Return the (x, y) coordinate for the center point of the cell that contains the specified text.  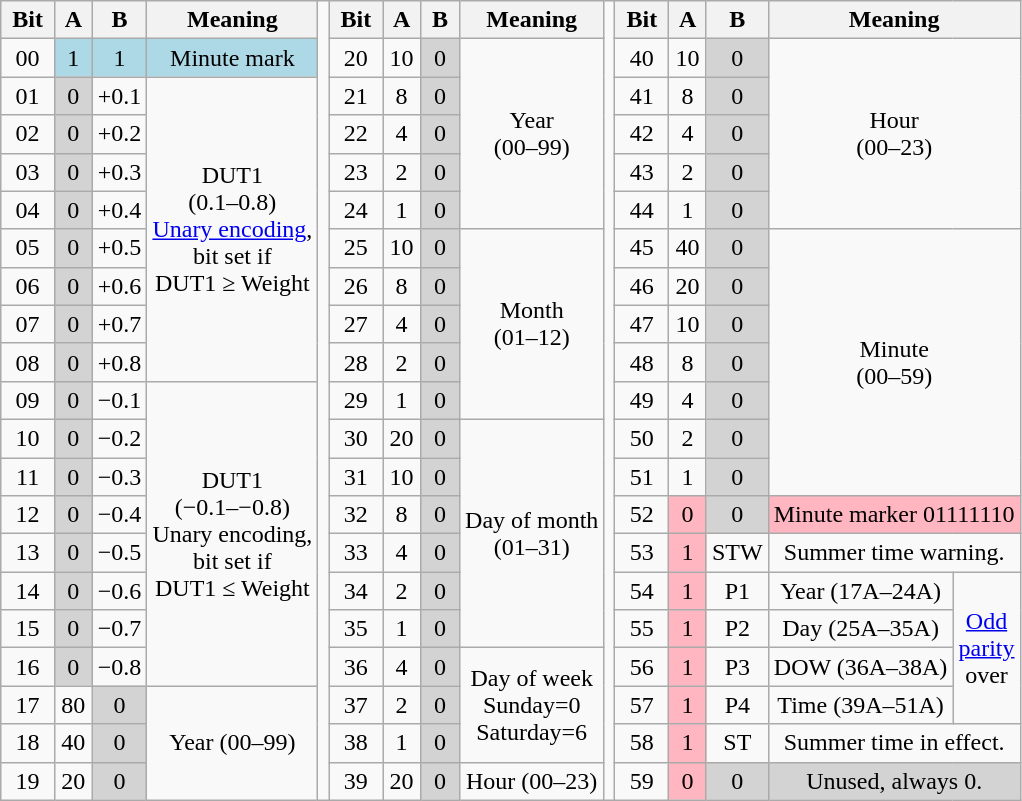
28 (356, 362)
Unused, always 0. (894, 781)
18 (28, 743)
DOW (36A–38A) (860, 667)
Oddparityover (986, 648)
Minute mark (232, 58)
+0.7 (120, 324)
52 (642, 515)
Minute(00–59) (894, 362)
51 (642, 477)
42 (642, 134)
Summer time warning. (894, 553)
04 (28, 210)
08 (28, 362)
21 (356, 96)
Month(01–12) (532, 324)
36 (356, 667)
80 (73, 705)
58 (642, 743)
−0.8 (120, 667)
23 (356, 172)
59 (642, 781)
48 (642, 362)
P2 (737, 629)
P1 (737, 591)
09 (28, 400)
54 (642, 591)
44 (642, 210)
Hour(00–23) (894, 134)
Year(00–99) (532, 134)
−0.1 (120, 400)
11 (28, 477)
+0.6 (120, 286)
33 (356, 553)
Summer time in effect. (894, 743)
+0.5 (120, 248)
14 (28, 591)
55 (642, 629)
03 (28, 172)
Minute marker 01111110 (894, 515)
P3 (737, 667)
37 (356, 705)
19 (28, 781)
57 (642, 705)
ST (737, 743)
Day of month(01–31) (532, 533)
17 (28, 705)
01 (28, 96)
Day of weekSunday=0Saturday=6 (532, 705)
13 (28, 553)
P4 (737, 705)
53 (642, 553)
+0.4 (120, 210)
00 (28, 58)
30 (356, 438)
38 (356, 743)
24 (356, 210)
34 (356, 591)
06 (28, 286)
+0.8 (120, 362)
+0.2 (120, 134)
Time (39A–51A) (860, 705)
Year (17A–24A) (860, 591)
16 (28, 667)
05 (28, 248)
26 (356, 286)
−0.7 (120, 629)
−0.5 (120, 553)
Hour (00–23) (532, 781)
STW (737, 553)
39 (356, 781)
45 (642, 248)
12 (28, 515)
−0.2 (120, 438)
41 (642, 96)
32 (356, 515)
27 (356, 324)
02 (28, 134)
46 (642, 286)
DUT1(−0.1–−0.8)Unary encoding,bit set ifDUT1 ≤ Weight (232, 533)
22 (356, 134)
50 (642, 438)
31 (356, 477)
56 (642, 667)
DUT1(0.1–0.8)Unary encoding,bit set ifDUT1 ≥ Weight (232, 229)
+0.3 (120, 172)
Day (25A–35A) (860, 629)
−0.6 (120, 591)
49 (642, 400)
−0.4 (120, 515)
35 (356, 629)
07 (28, 324)
43 (642, 172)
Year (00–99) (232, 743)
25 (356, 248)
+0.1 (120, 96)
47 (642, 324)
−0.3 (120, 477)
15 (28, 629)
29 (356, 400)
